Extract the (x, y) coordinate from the center of the cell holding the provided text.  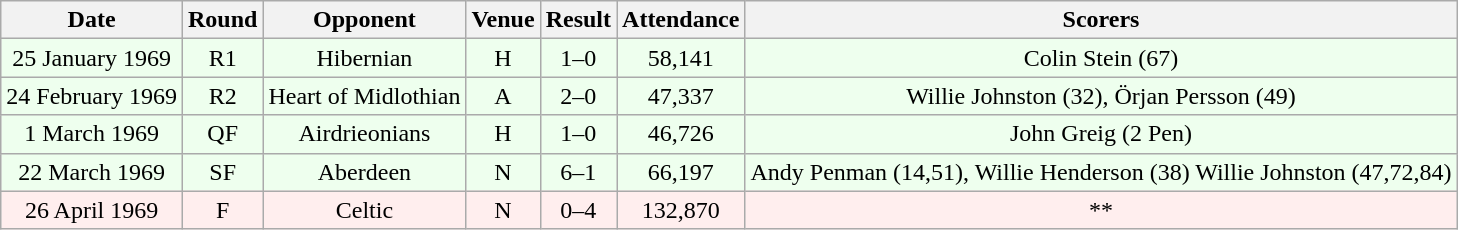
1 March 1969 (92, 134)
Celtic (364, 210)
0–4 (578, 210)
2–0 (578, 96)
** (1101, 210)
John Greig (2 Pen) (1101, 134)
Opponent (364, 20)
47,337 (681, 96)
132,870 (681, 210)
46,726 (681, 134)
24 February 1969 (92, 96)
Willie Johnston (32), Örjan Persson (49) (1101, 96)
Hibernian (364, 58)
A (503, 96)
25 January 1969 (92, 58)
Result (578, 20)
Date (92, 20)
Attendance (681, 20)
F (222, 210)
SF (222, 172)
26 April 1969 (92, 210)
R1 (222, 58)
Round (222, 20)
Andy Penman (14,51), Willie Henderson (38) Willie Johnston (47,72,84) (1101, 172)
Scorers (1101, 20)
6–1 (578, 172)
Heart of Midlothian (364, 96)
58,141 (681, 58)
66,197 (681, 172)
22 March 1969 (92, 172)
QF (222, 134)
Colin Stein (67) (1101, 58)
Aberdeen (364, 172)
Venue (503, 20)
Airdrieonians (364, 134)
R2 (222, 96)
